Pinpoint the cell where the given text exists, returning its [X, Y] midpoint coordinate. 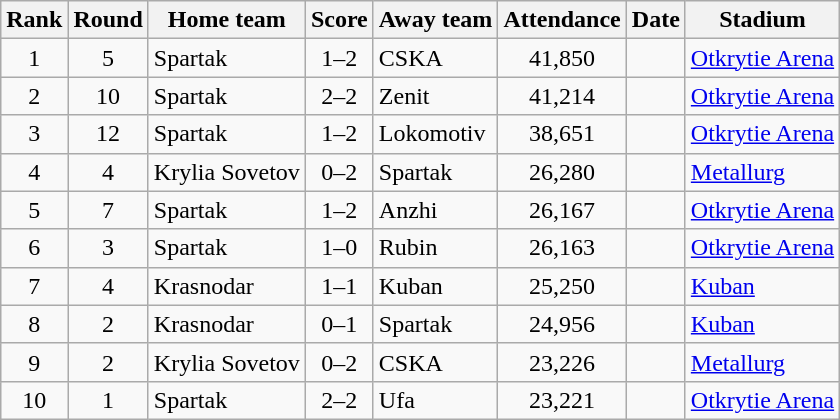
1–1 [339, 286]
Round [108, 20]
25,250 [562, 286]
Anzhi [436, 210]
24,956 [562, 324]
41,850 [562, 58]
Zenit [436, 96]
26,163 [562, 248]
Lokomotiv [436, 134]
Stadium [762, 20]
9 [34, 362]
12 [108, 134]
Away team [436, 20]
23,226 [562, 362]
8 [34, 324]
26,167 [562, 210]
6 [34, 248]
Ufa [436, 400]
Date [656, 20]
Score [339, 20]
0–1 [339, 324]
Home team [226, 20]
26,280 [562, 172]
1–0 [339, 248]
38,651 [562, 134]
23,221 [562, 400]
Rank [34, 20]
Rubin [436, 248]
41,214 [562, 96]
Attendance [562, 20]
